Find where the given text appears and provide that cell's center as (x, y) coordinate. 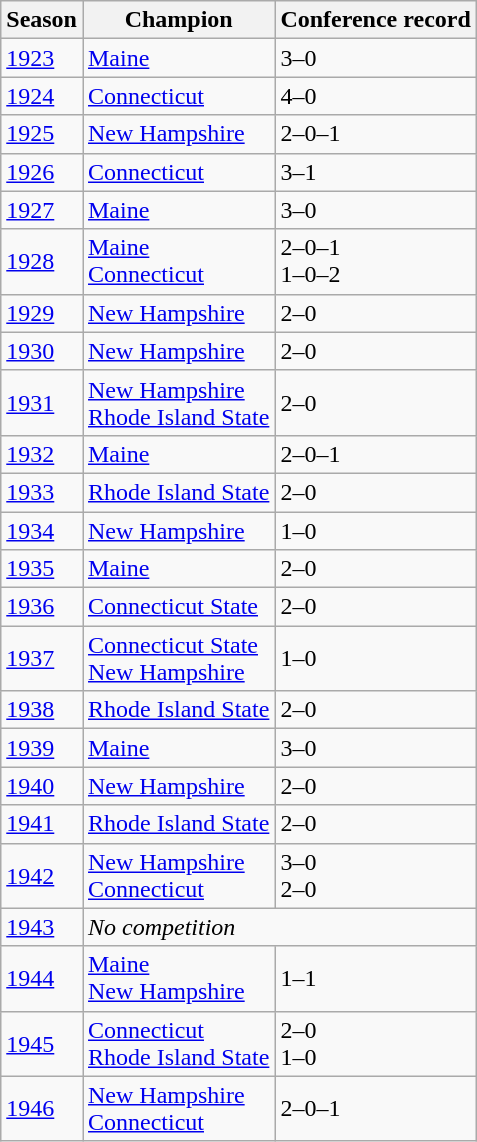
1932 (42, 454)
1930 (42, 351)
1946 (42, 1108)
4–0 (376, 96)
ConnecticutRhode Island State (178, 1044)
New HampshireRhode Island State (178, 402)
1933 (42, 492)
MaineConnecticut (178, 262)
1935 (42, 569)
1927 (42, 210)
1940 (42, 786)
Conference record (376, 20)
1926 (42, 172)
1942 (42, 876)
1939 (42, 748)
3–02–0 (376, 876)
1938 (42, 710)
1928 (42, 262)
Connecticut State (178, 607)
1929 (42, 313)
1924 (42, 96)
1941 (42, 824)
1934 (42, 531)
1–1 (376, 978)
3–1 (376, 172)
Season (42, 20)
1943 (42, 927)
2–01–0 (376, 1044)
No competition (279, 927)
2–0–11–0–2 (376, 262)
MaineNew Hampshire (178, 978)
1923 (42, 58)
1925 (42, 134)
Connecticut StateNew Hampshire (178, 658)
1937 (42, 658)
Champion (178, 20)
1945 (42, 1044)
1931 (42, 402)
1936 (42, 607)
1944 (42, 978)
